Find where the given text appears and provide that cell's center as [X, Y] coordinate. 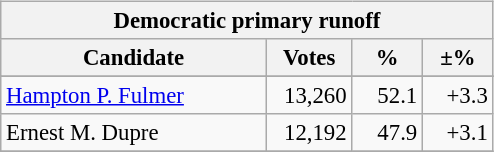
13,260 [309, 96]
±% [458, 58]
12,192 [309, 133]
+3.3 [458, 96]
Democratic primary runoff [247, 21]
Candidate [134, 58]
47.9 [388, 133]
Hampton P. Fulmer [134, 96]
% [388, 58]
Ernest M. Dupre [134, 133]
52.1 [388, 96]
+3.1 [458, 133]
Votes [309, 58]
